Scan for the cell matching the given text and deliver its (x, y) coordinate at center. 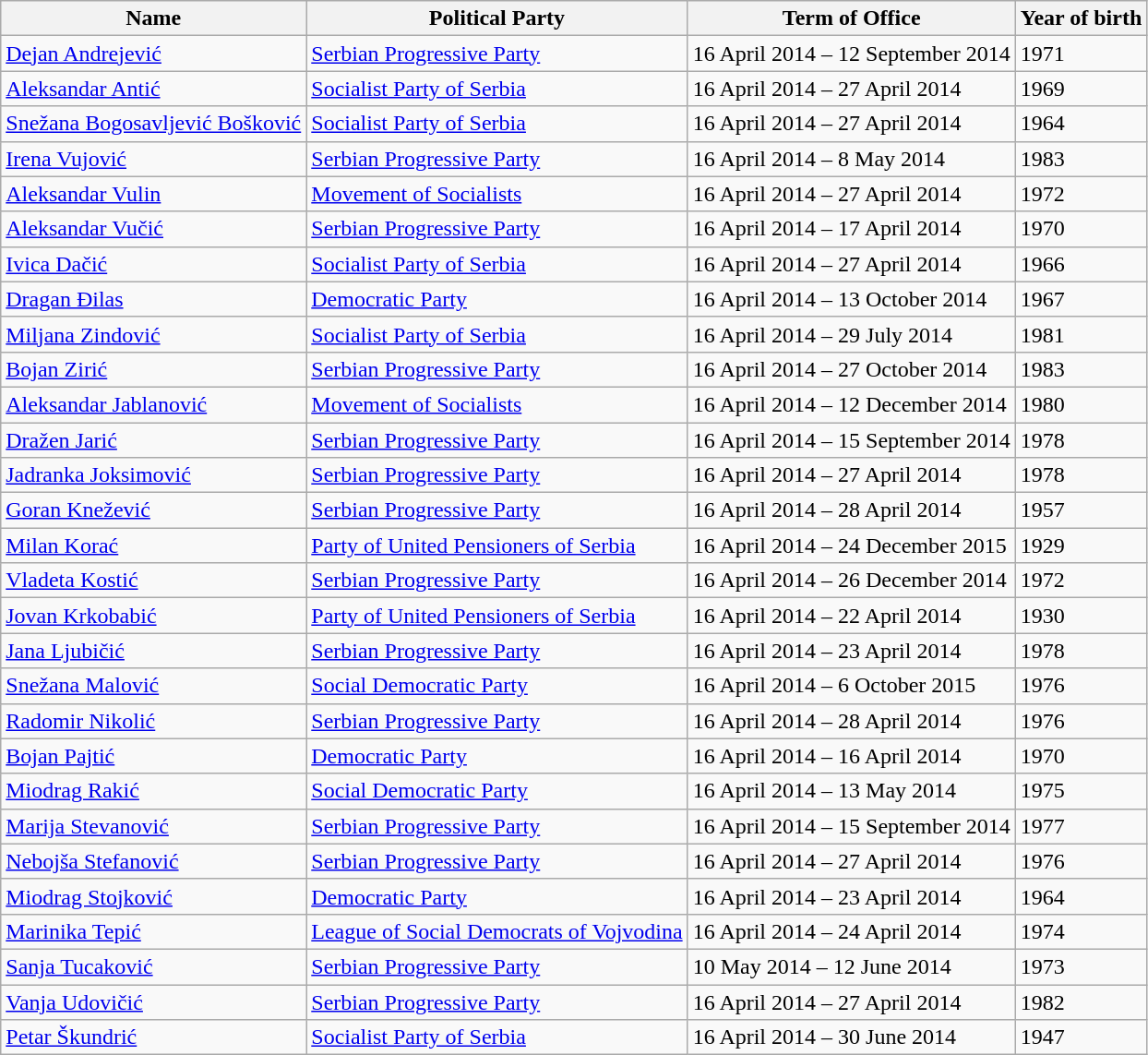
Term of Office (851, 18)
Sanja Tucaković (153, 966)
1975 (1082, 791)
1966 (1082, 264)
16 April 2014 – 24 April 2014 (851, 931)
1930 (1082, 616)
Dejan Andrejević (153, 54)
Jana Ljubičić (153, 651)
10 May 2014 – 12 June 2014 (851, 966)
Dragan Đilas (153, 299)
Radomir Nikolić (153, 721)
1977 (1082, 826)
1981 (1082, 334)
16 April 2014 – 16 April 2014 (851, 756)
1929 (1082, 545)
16 April 2014 – 27 October 2014 (851, 369)
1974 (1082, 931)
1947 (1082, 1037)
Goran Knežević (153, 510)
Jovan Krkobabić (153, 616)
Aleksandar Jablanović (153, 404)
16 April 2014 – 30 June 2014 (851, 1037)
Bojan Zirić (153, 369)
Dražen Jarić (153, 440)
Milan Korać (153, 545)
16 April 2014 – 13 October 2014 (851, 299)
Irena Vujović (153, 159)
16 April 2014 – 24 December 2015 (851, 545)
Miljana Zindović (153, 334)
League of Social Democrats of Vojvodina (496, 931)
1971 (1082, 54)
Marinika Tepić (153, 931)
Ivica Dačić (153, 264)
Miodrag Rakić (153, 791)
Vanja Udovičić (153, 1001)
Aleksandar Antić (153, 89)
Petar Škundrić (153, 1037)
16 April 2014 – 12 September 2014 (851, 54)
Miodrag Stojković (153, 896)
16 April 2014 – 22 April 2014 (851, 616)
16 April 2014 – 29 July 2014 (851, 334)
Political Party (496, 18)
1982 (1082, 1001)
Name (153, 18)
1980 (1082, 404)
Aleksandar Vučić (153, 229)
Bojan Pajtić (153, 756)
16 April 2014 – 26 December 2014 (851, 581)
16 April 2014 – 17 April 2014 (851, 229)
Jadranka Joksimović (153, 475)
Year of birth (1082, 18)
16 April 2014 – 12 December 2014 (851, 404)
Nebojša Stefanović (153, 861)
Snežana Bogosavljević Bošković (153, 124)
Snežana Malović (153, 686)
Vladeta Kostić (153, 581)
1967 (1082, 299)
1973 (1082, 966)
Marija Stevanović (153, 826)
1969 (1082, 89)
1957 (1082, 510)
16 April 2014 – 13 May 2014 (851, 791)
16 April 2014 – 8 May 2014 (851, 159)
Aleksandar Vulin (153, 194)
16 April 2014 – 6 October 2015 (851, 686)
